Return [X, Y] of the center of cell containing provided text 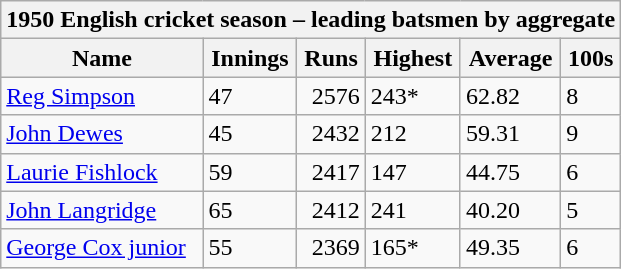
John Dewes [102, 134]
59 [250, 172]
241 [412, 210]
Name [102, 58]
62.82 [510, 96]
65 [250, 210]
2576 [331, 96]
243* [412, 96]
5 [591, 210]
49.35 [510, 248]
8 [591, 96]
Highest [412, 58]
9 [591, 134]
Laurie Fishlock [102, 172]
55 [250, 248]
44.75 [510, 172]
1950 English cricket season – leading batsmen by aggregate [311, 20]
2432 [331, 134]
Innings [250, 58]
59.31 [510, 134]
2412 [331, 210]
47 [250, 96]
212 [412, 134]
Average [510, 58]
George Cox junior [102, 248]
2417 [331, 172]
40.20 [510, 210]
100s [591, 58]
Reg Simpson [102, 96]
165* [412, 248]
147 [412, 172]
John Langridge [102, 210]
45 [250, 134]
Runs [331, 58]
2369 [331, 248]
